Return [x, y] of the center of cell containing provided text 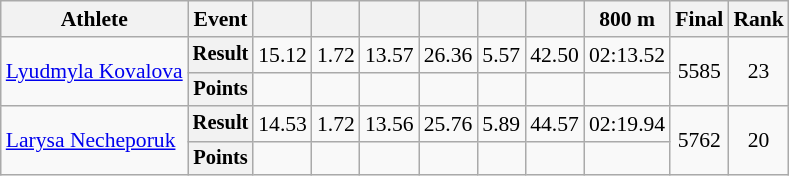
5.57 [501, 55]
800 m [627, 19]
Larysa Necheporuk [94, 140]
Final [699, 19]
5585 [699, 72]
Event [221, 19]
42.50 [554, 55]
23 [758, 72]
25.76 [448, 124]
5.89 [501, 124]
13.56 [390, 124]
13.57 [390, 55]
Athlete [94, 19]
14.53 [282, 124]
20 [758, 140]
02:13.52 [627, 55]
02:19.94 [627, 124]
Rank [758, 19]
Lyudmyla Kovalova [94, 72]
44.57 [554, 124]
5762 [699, 140]
15.12 [282, 55]
26.36 [448, 55]
